Extract the (X, Y) coordinate from the center of the cell holding the provided text.  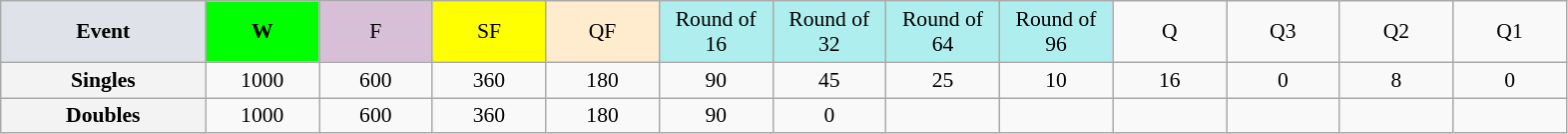
F (376, 32)
SF (489, 32)
Doubles (104, 116)
Q3 (1283, 32)
Singles (104, 80)
Round of 64 (943, 32)
25 (943, 80)
45 (829, 80)
8 (1396, 80)
Round of 96 (1056, 32)
16 (1170, 80)
QF (603, 32)
Event (104, 32)
Q1 (1510, 32)
Q (1170, 32)
Round of 32 (829, 32)
Round of 16 (716, 32)
10 (1056, 80)
Q2 (1396, 32)
W (262, 32)
